Extract the [x, y] coordinate from the center of the cell holding the provided text.  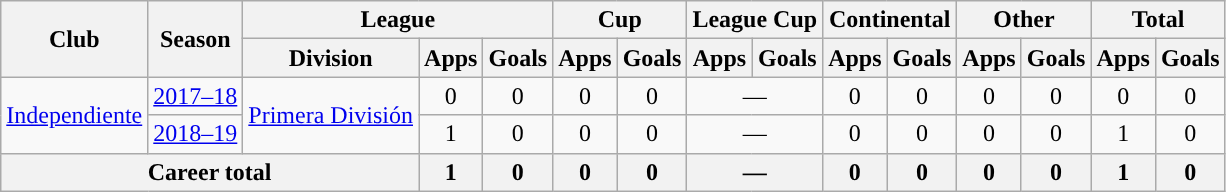
Division [331, 58]
Independiente [74, 115]
Season [196, 39]
Primera División [331, 115]
Career total [210, 172]
Total [1158, 20]
Continental [890, 20]
Cup [620, 20]
Club [74, 39]
2018–19 [196, 134]
League [398, 20]
League Cup [755, 20]
Other [1024, 20]
2017–18 [196, 96]
